Find where the given text appears and provide that cell's center as (X, Y) coordinate. 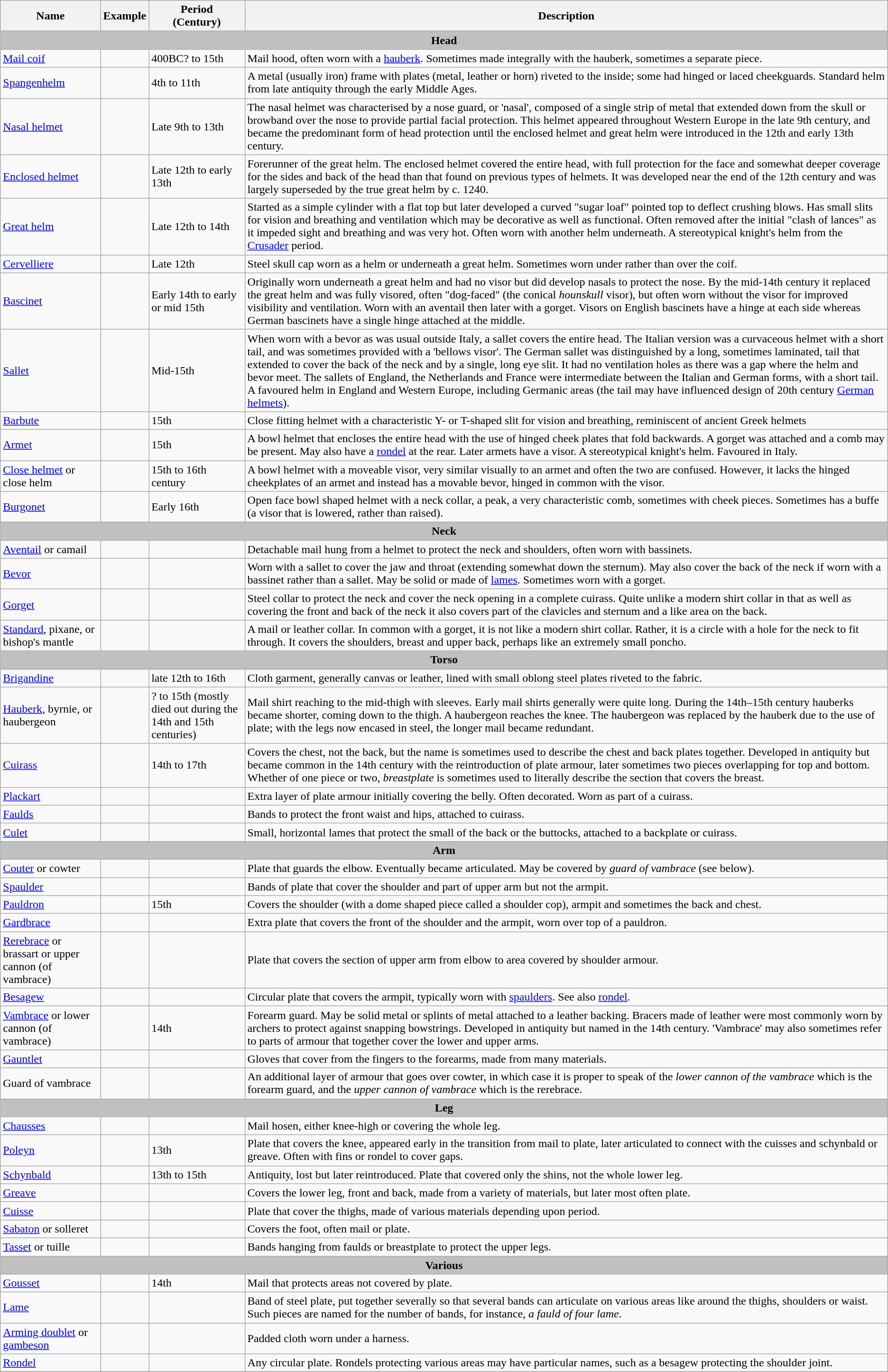
Armet (50, 445)
Guard of vambrace (50, 1084)
Various (444, 1265)
Detachable mail hung from a helmet to protect the neck and shoulders, often worn with bassinets. (566, 549)
Plate that cover the thighs, made of various materials depending upon period. (566, 1211)
Small, horizontal lames that protect the small of the back or the buttocks, attached to a backplate or cuirass. (566, 832)
Nasal helmet (50, 126)
Name (50, 16)
Close fitting helmet with a characteristic Y- or T-shaped slit for vision and breathing, reminiscent of ancient Greek helmets (566, 420)
Late 12th to 14th (197, 227)
Extra plate that covers the front of the shoulder and the armpit, worn over top of a pauldron. (566, 923)
Plackart (50, 796)
Any circular plate. Rondels protecting various areas may have particular names, such as a besagew protecting the shoulder joint. (566, 1363)
Barbute (50, 420)
Aventail or camail (50, 549)
Early 16th (197, 507)
Besagew (50, 997)
Culet (50, 832)
Late 12th to early 13th (197, 176)
Covers the shoulder (with a dome shaped piece called a shoulder cop), armpit and sometimes the back and chest. (566, 905)
Antiquity, lost but later reintroduced. Plate that covered only the shins, not the whole lower leg. (566, 1175)
Burgonet (50, 507)
Sabaton or solleret (50, 1229)
14th to 17th (197, 765)
Mail hood, often worn with a hauberk. Sometimes made integrally with the hauberk, sometimes a separate piece. (566, 58)
Greave (50, 1193)
Gloves that cover from the fingers to the forearms, made from many materials. (566, 1059)
Poleyn (50, 1150)
late 12th to 16th (197, 678)
Plate that covers the section of upper arm from elbow to area covered by shoulder armour. (566, 960)
Mid-15th (197, 370)
Bands of plate that cover the shoulder and part of upper arm but not the armpit. (566, 887)
Leg (444, 1108)
? to 15th (mostly died out during the 14th and 15th centuries) (197, 715)
Enclosed helmet (50, 176)
Brigandine (50, 678)
Pauldron (50, 905)
Circular plate that covers the armpit, typically worn with spaulders. See also rondel. (566, 997)
Steel skull cap worn as a helm or underneath a great helm. Sometimes worn under rather than over the coif. (566, 264)
Head (444, 40)
Rerebrace or brassart or upper cannon (of vambrace) (50, 960)
Gardbrace (50, 923)
15th to 16th century (197, 475)
Description (566, 16)
Late 9th to 13th (197, 126)
Chausses (50, 1126)
Plate that guards the elbow. Eventually became articulated. May be covered by guard of vambrace (see below). (566, 868)
Vambrace or lower cannon (of vambrace) (50, 1028)
Mail coif (50, 58)
Mail hosen, either knee-high or covering the whole leg. (566, 1126)
400BC? to 15th (197, 58)
Neck (444, 531)
Gousset (50, 1283)
Great helm (50, 227)
13th (197, 1150)
Arming doublet or gambeson (50, 1339)
Couter or cowter (50, 868)
Extra layer of plate armour initially covering the belly. Often decorated. Worn as part of a cuirass. (566, 796)
Hauberk, byrnie, or haubergeon (50, 715)
Example (125, 16)
Bevor (50, 574)
Bascinet (50, 301)
Faulds (50, 814)
Close helmet or close helm (50, 475)
Early 14th to early or mid 15th (197, 301)
4th to 11th (197, 83)
Period(Century) (197, 16)
Padded cloth worn under a harness. (566, 1339)
Arm (444, 850)
13th to 15th (197, 1175)
Late 12th (197, 264)
Mail that protects areas not covered by plate. (566, 1283)
Schynbald (50, 1175)
Sallet (50, 370)
Gorget (50, 604)
Gauntlet (50, 1059)
Tasset or tuille (50, 1247)
Torso (444, 660)
Standard, pixane, or bishop's mantle (50, 636)
Cuirass (50, 765)
Cervelliere (50, 264)
Cloth garment, generally canvas or leather, lined with small oblong steel plates riveted to the fabric. (566, 678)
Cuisse (50, 1211)
Bands to protect the front waist and hips, attached to cuirass. (566, 814)
Spangenhelm (50, 83)
Lame (50, 1307)
Spaulder (50, 887)
Rondel (50, 1363)
Covers the lower leg, front and back, made from a variety of materials, but later most often plate. (566, 1193)
Bands hanging from faulds or breastplate to protect the upper legs. (566, 1247)
Covers the foot, often mail or plate. (566, 1229)
